Scan for the cell matching the given text and deliver its [x, y] coordinate at center. 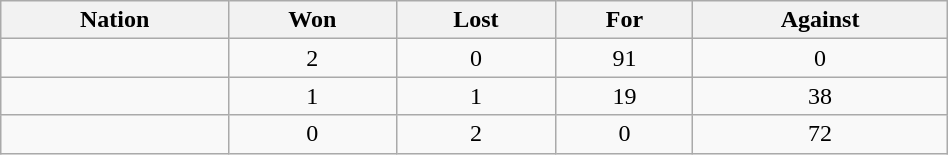
Against [820, 20]
Nation [115, 20]
72 [820, 134]
Won [312, 20]
91 [624, 58]
Lost [476, 20]
38 [820, 96]
For [624, 20]
19 [624, 96]
